Detect which cell encompasses the target text, then output its [X, Y] center coordinate. 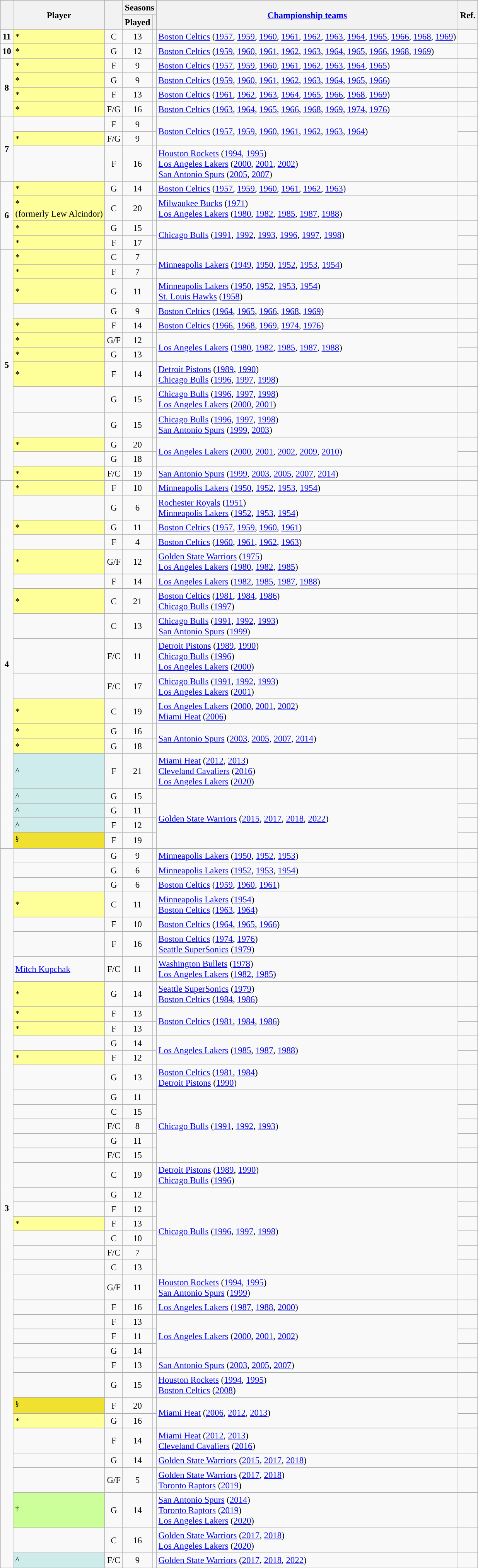
Los Angeles Lakers (1985, 1987, 1988) [307, 1050]
Boston Celtics (1957, 1959, 1960, 1961, 1962, 1963, 1964, 1965) [307, 66]
Washington Bullets (1978)Los Angeles Lakers (1982, 1985) [307, 969]
Mitch Kupchak [59, 969]
Milwaukee Bucks (1971)Los Angeles Lakers (1980, 1982, 1985, 1987, 1988) [307, 208]
Boston Celtics (1957, 1959, 1960, 1961, 1962, 1963, 1964) [307, 132]
Minneapolis Lakers (1950, 1952, 1953, 1954) [307, 488]
Boston Celtics (1960, 1961, 1962, 1963) [307, 542]
Rochester Royals (1951)Minneapolis Lakers (1952, 1953, 1954) [307, 507]
San Antonio Spurs (2014)Toronto Raptors (2019)Los Angeles Lakers (2020) [307, 1510]
Played [137, 22]
Boston Celtics (1981, 1984, 1986) [307, 1021]
Ref. [468, 15]
Boston Celtics (1963, 1964, 1965, 1966, 1968, 1969, 1974, 1976) [307, 109]
Minneapolis Lakers (1950, 1952, 1953, 1954)St. Louis Hawks (1958) [307, 292]
Boston Celtics (1974, 1976)Seattle SuperSonics (1979) [307, 945]
Boston Celtics (1957, 1959, 1960, 1961, 1962, 1963) [307, 188]
Golden State Warriors (1975)Los Angeles Lakers (1980, 1982, 1985) [307, 562]
Los Angeles Lakers (1987, 1988, 2000) [307, 1307]
Golden State Warriors (2017, 2018, 2022) [307, 1561]
Seasons [139, 8]
3 [7, 1208]
Boston Celtics (1981, 1984, 1986)Chicago Bulls (1997) [307, 601]
Chicago Bulls (1991, 1992, 1993, 1996, 1997, 1998) [307, 235]
San Antonio Spurs (2003, 2005, 2007, 2014) [307, 739]
Boston Celtics (1957, 1959, 1960, 1961) [307, 528]
Chicago Bulls (1996, 1997, 1998)San Antonio Spurs (1999, 2003) [307, 425]
Chicago Bulls (1996, 1997, 1998) [307, 1231]
Houston Rockets (1994, 1995)Boston Celtics (2008) [307, 1385]
Minneapolis Lakers (1954)Boston Celtics (1963, 1964) [307, 905]
San Antonio Spurs (2003, 2005, 2007) [307, 1365]
Player [59, 15]
Boston Celtics (1959, 1960, 1961, 1962, 1963, 1964, 1965, 1966, 1968, 1969) [307, 51]
Minneapolis Lakers (1949, 1950, 1952, 1953, 1954) [307, 265]
Golden State Warriors (2015, 2017, 2018) [307, 1460]
Houston Rockets (1994, 1995)Los Angeles Lakers (2000, 2001, 2002)San Antonio Spurs (2005, 2007) [307, 164]
Los Angeles Lakers (2000, 2001, 2002) [307, 1336]
Los Angeles Lakers (2000, 2001, 2002, 2009, 2010) [307, 452]
Boston Celtics (1961, 1962, 1963, 1964, 1965, 1966, 1968, 1969) [307, 95]
Los Angeles Lakers (2000, 2001, 2002)Miami Heat (2006) [307, 712]
Miami Heat (2012, 2013)Cleveland Cavaliers (2016)Los Angeles Lakers (2020) [307, 771]
Boston Celtics (1957, 1959, 1960, 1961, 1962, 1963, 1964, 1965, 1966, 1968, 1969) [307, 37]
Detroit Pistons (1989, 1990)Chicago Bulls (1996)Los Angeles Lakers (2000) [307, 656]
Miami Heat (2006, 2012, 2013) [307, 1413]
Boston Celtics (1959, 1960, 1961) [307, 885]
Detroit Pistons (1989, 1990)Chicago Bulls (1996) [307, 1175]
Miami Heat (2012, 2013)Cleveland Cavaliers (2016) [307, 1441]
Boston Celtics (1959, 1960, 1961, 1962, 1963, 1964, 1965, 1966) [307, 80]
Chicago Bulls (1991, 1992, 1993)Los Angeles Lakers (2001) [307, 687]
Minneapolis Lakers (1952, 1953, 1954) [307, 870]
Chicago Bulls (1991, 1992, 1993)San Antonio Spurs (1999) [307, 627]
Los Angeles Lakers (1980, 1982, 1985, 1987, 1988) [307, 347]
Boston Celtics (1964, 1965, 1966, 1968, 1969) [307, 311]
Seattle SuperSonics (1979)Boston Celtics (1984, 1986) [307, 994]
Boston Celtics (1966, 1968, 1969, 1974, 1976) [307, 326]
Golden State Warriors (2017, 2018)Toronto Raptors (2019) [307, 1481]
Championship teams [307, 15]
Golden State Warriors (2015, 2017, 2018, 2022) [307, 818]
Golden State Warriors (2017, 2018)Los Angeles Lakers (2020) [307, 1541]
Los Angeles Lakers (1982, 1985, 1987, 1988) [307, 582]
*(formerly Lew Alcindor) [59, 208]
Boston Celtics (1964, 1965, 1966) [307, 924]
Chicago Bulls (1996, 1997, 1998)Los Angeles Lakers (2000, 2001) [307, 400]
Minneapolis Lakers (1950, 1952, 1953) [307, 856]
Chicago Bulls (1991, 1992, 1993) [307, 1126]
† [59, 1510]
Boston Celtics (1981, 1984)Detroit Pistons (1990) [307, 1078]
Detroit Pistons (1989, 1990)Chicago Bulls (1996, 1997, 1998) [307, 374]
San Antonio Spurs (1999, 2003, 2005, 2007, 2014) [307, 473]
Houston Rockets (1994, 1995)San Antonio Spurs (1999) [307, 1287]
